Search for the cell housing the specified text and yield its [X, Y] center coordinate. 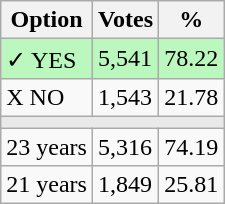
✓ YES [47, 59]
5,541 [125, 59]
5,316 [125, 147]
1,543 [125, 97]
74.19 [192, 147]
25.81 [192, 185]
Option [47, 20]
21.78 [192, 97]
Votes [125, 20]
23 years [47, 147]
78.22 [192, 59]
% [192, 20]
X NO [47, 97]
21 years [47, 185]
1,849 [125, 185]
